For the text-containing cell, return its midpoint in [X, Y] coordinate format. 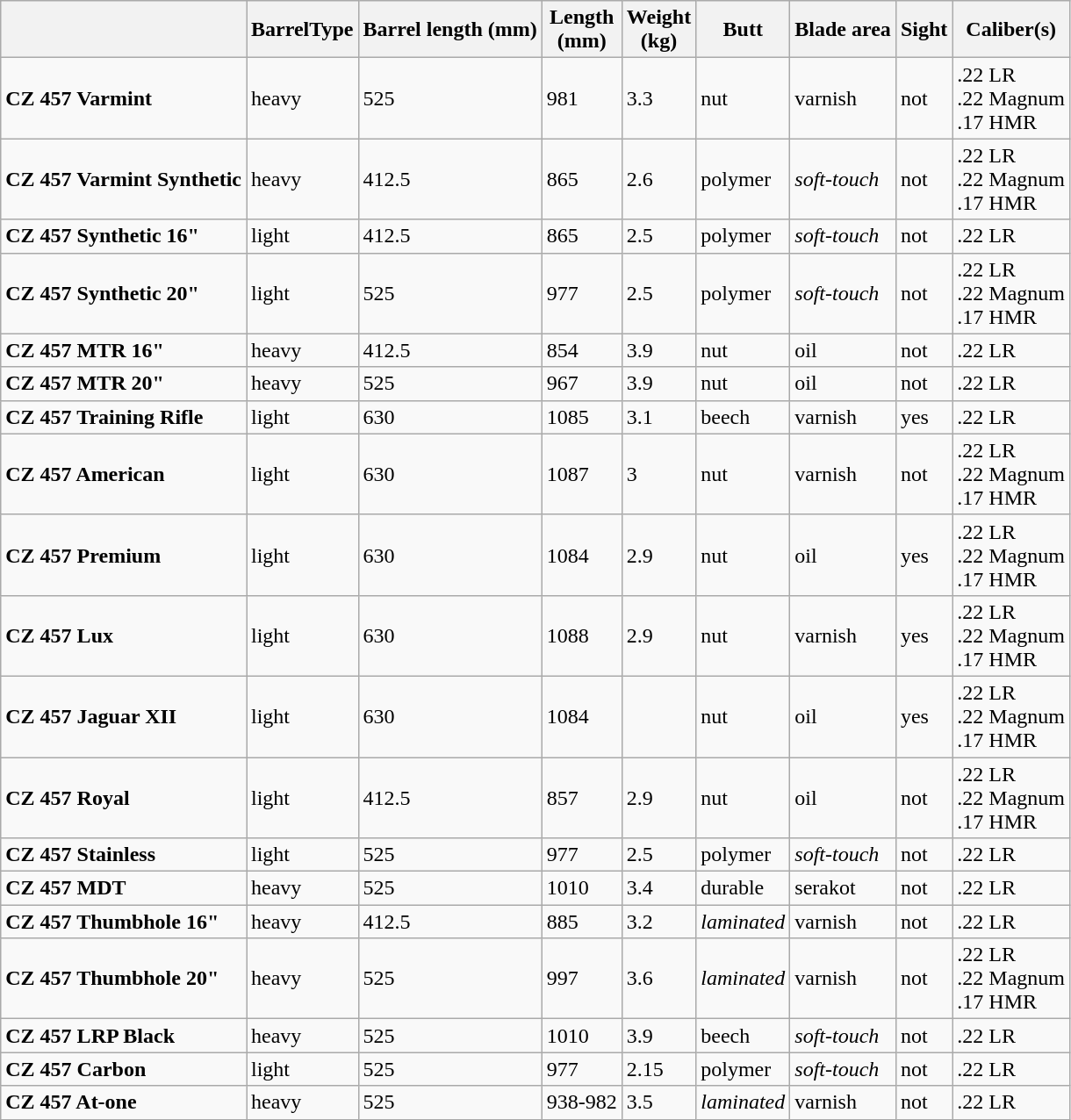
Blade area [843, 30]
854 [581, 350]
durable [743, 888]
CZ 457 LRP Black [124, 1036]
CZ 457 At-one [124, 1102]
CZ 457 MDT [124, 888]
CZ 457 Synthetic 16" [124, 236]
CZ 457 Stainless [124, 855]
CZ 457 Thumbhole 20" [124, 979]
CZ 457 MTR 16" [124, 350]
3.4 [658, 888]
Butt [743, 30]
981 [581, 98]
997 [581, 979]
1085 [581, 417]
Sight [924, 30]
2.6 [658, 179]
3.3 [658, 98]
857 [581, 797]
3 [658, 474]
CZ 457 Thumbhole 16" [124, 922]
BarrelType [302, 30]
1088 [581, 635]
CZ 457 Jaguar XII [124, 716]
CZ 457 Synthetic 20" [124, 293]
CZ 457 Carbon [124, 1069]
Weight(kg) [658, 30]
3.5 [658, 1102]
CZ 457 Royal [124, 797]
2.15 [658, 1069]
CZ 457 Varmint Synthetic [124, 179]
938-982 [581, 1102]
Barrel length (mm) [449, 30]
CZ 457 American [124, 474]
3.2 [658, 922]
3.1 [658, 417]
CZ 457 Premium [124, 555]
CZ 457 Training Rifle [124, 417]
CZ 457 MTR 20" [124, 384]
serakot [843, 888]
CZ 457 Lux [124, 635]
1087 [581, 474]
3.6 [658, 979]
885 [581, 922]
Caliber(s) [1011, 30]
967 [581, 384]
Length(mm) [581, 30]
CZ 457 Varmint [124, 98]
